Capture the cell that displays the provided text and extract its (X, Y) central coordinate. 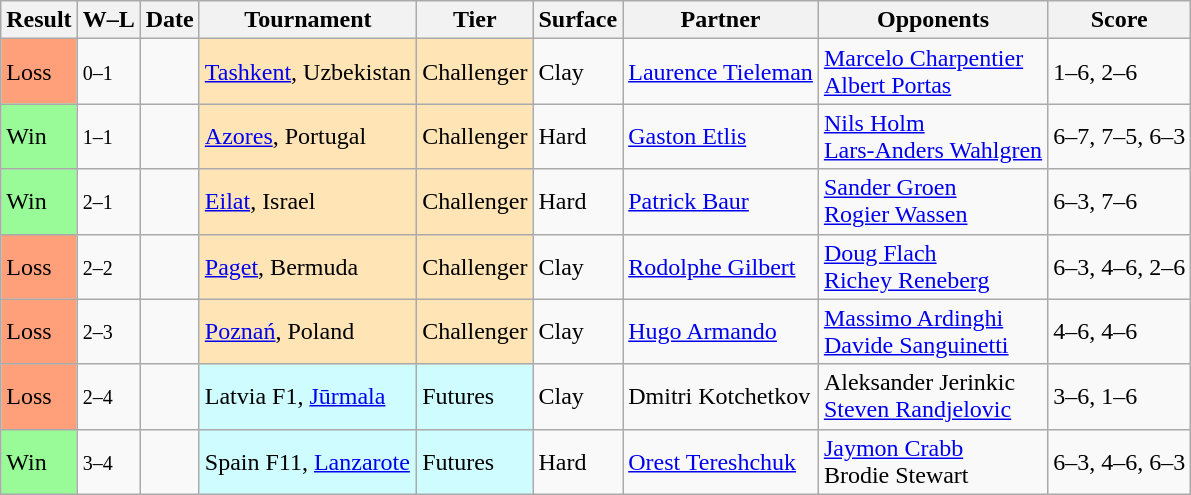
Surface (578, 20)
Partner (721, 20)
6–7, 7–5, 6–3 (1120, 136)
Spain F11, Lanzarote (308, 462)
6–3, 4–6, 2–6 (1120, 266)
Patrick Baur (721, 202)
Doug Flach Richey Reneberg (932, 266)
Latvia F1, Jūrmala (308, 396)
Azores, Portugal (308, 136)
3–4 (108, 462)
6–3, 4–6, 6–3 (1120, 462)
2–1 (108, 202)
W–L (108, 20)
0–1 (108, 72)
Gaston Etlis (721, 136)
Orest Tereshchuk (721, 462)
Score (1120, 20)
Dmitri Kotchetkov (721, 396)
Opponents (932, 20)
Result (39, 20)
Aleksander Jerinkic Steven Randjelovic (932, 396)
Date (170, 20)
Eilat, Israel (308, 202)
4–6, 4–6 (1120, 332)
Massimo Ardinghi Davide Sanguinetti (932, 332)
Tier (475, 20)
1–6, 2–6 (1120, 72)
Rodolphe Gilbert (721, 266)
Hugo Armando (721, 332)
6–3, 7–6 (1120, 202)
Marcelo Charpentier Albert Portas (932, 72)
Poznań, Poland (308, 332)
Jaymon Crabb Brodie Stewart (932, 462)
Tashkent, Uzbekistan (308, 72)
2–3 (108, 332)
Nils Holm Lars-Anders Wahlgren (932, 136)
3–6, 1–6 (1120, 396)
2–2 (108, 266)
Tournament (308, 20)
Laurence Tieleman (721, 72)
2–4 (108, 396)
Paget, Bermuda (308, 266)
Sander Groen Rogier Wassen (932, 202)
1–1 (108, 136)
